Provide the (X, Y) coordinate of the cell's center where the given text is located.  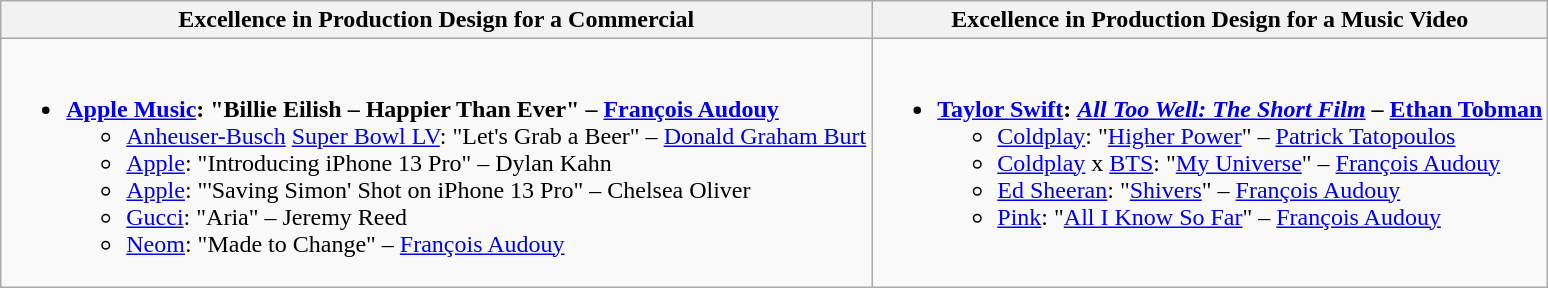
Excellence in Production Design for a Commercial (436, 20)
Excellence in Production Design for a Music Video (1210, 20)
